Return (x, y) of the center of cell containing provided text 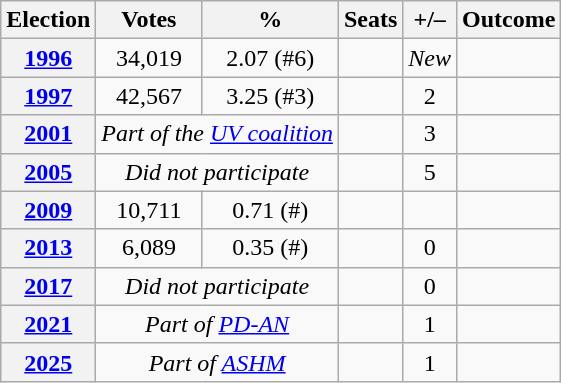
2021 (48, 324)
Seats (370, 20)
2 (430, 96)
2.07 (#6) (270, 58)
2013 (48, 248)
Part of PD-AN (218, 324)
2017 (48, 286)
3 (430, 134)
42,567 (149, 96)
6,089 (149, 248)
2005 (48, 172)
Part of the UV coalition (218, 134)
New (430, 58)
5 (430, 172)
+/– (430, 20)
2025 (48, 362)
Election (48, 20)
% (270, 20)
0.35 (#) (270, 248)
Votes (149, 20)
2009 (48, 210)
1996 (48, 58)
Outcome (509, 20)
10,711 (149, 210)
34,019 (149, 58)
2001 (48, 134)
Part of ASHM (218, 362)
0.71 (#) (270, 210)
3.25 (#3) (270, 96)
1997 (48, 96)
